Locate the cell with the specified text and output its (X, Y) center coordinate. 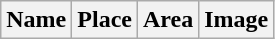
Place (105, 20)
Name (36, 20)
Area (168, 20)
Image (236, 20)
